Extract the (x, y) coordinate from the center of the cell holding the provided text.  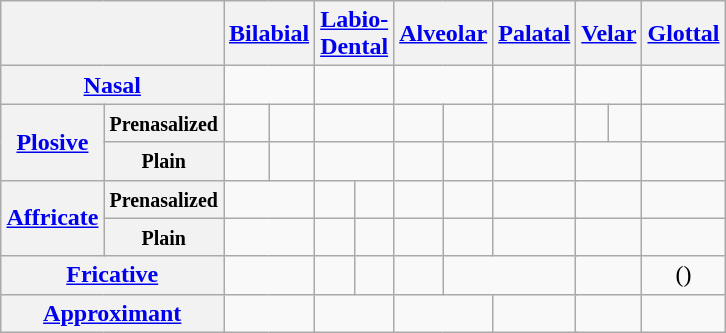
Fricative (112, 275)
Labio-Dental (354, 34)
() (684, 275)
Palatal (534, 34)
Affricate (52, 218)
Approximant (112, 313)
Bilabial (270, 34)
Plosive (52, 142)
Alveolar (444, 34)
Velar (609, 34)
Glottal (684, 34)
Nasal (112, 85)
